Provide the (x, y) coordinate of the cell's center where the given text is located.  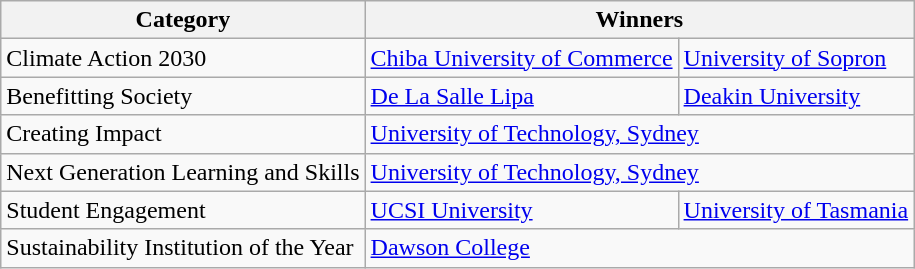
University of Sopron (796, 58)
Student Engagement (183, 210)
Chiba University of Commerce (522, 58)
Category (183, 20)
Benefitting Society (183, 96)
Sustainability Institution of the Year (183, 248)
Dawson College (640, 248)
De La Salle Lipa (522, 96)
UCSI University (522, 210)
Creating Impact (183, 134)
Winners (640, 20)
Climate Action 2030 (183, 58)
Next Generation Learning and Skills (183, 172)
University of Tasmania (796, 210)
Deakin University (796, 96)
